Return the [X, Y] coordinate for the center point of the cell that contains the specified text.  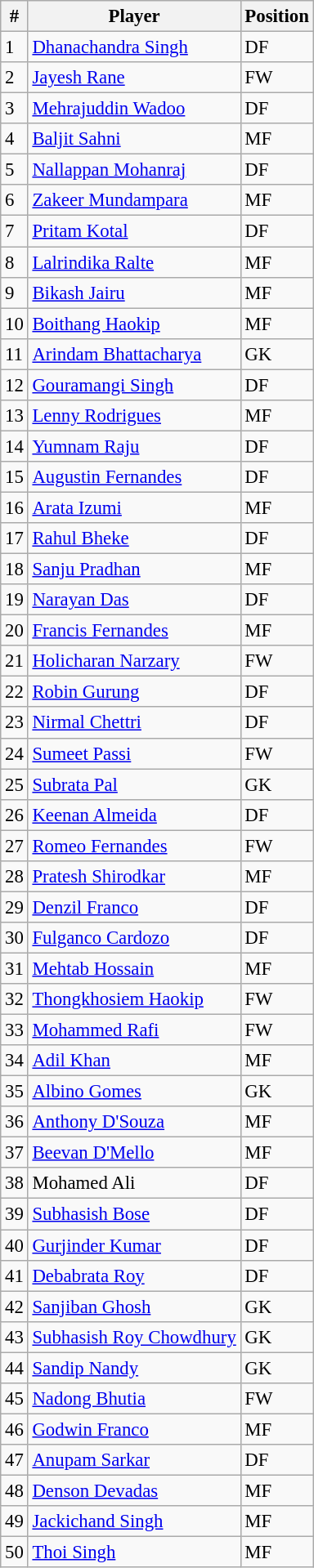
Rahul Bheke [134, 538]
31 [15, 968]
Zakeer Mundampara [134, 200]
46 [15, 1429]
Dhanachandra Singh [134, 47]
24 [15, 753]
35 [15, 1092]
9 [15, 293]
3 [15, 109]
Fulganco Cardozo [134, 938]
Arindam Bhattacharya [134, 354]
33 [15, 1030]
38 [15, 1184]
Sanju Pradhan [134, 570]
Debabrata Roy [134, 1275]
Subrata Pal [134, 784]
6 [15, 200]
Pratesh Shirodkar [134, 877]
Subhasish Roy Chowdhury [134, 1337]
5 [15, 170]
Narayan Das [134, 600]
Holicharan Narzary [134, 661]
Thoi Singh [134, 1552]
39 [15, 1214]
Bikash Jairu [134, 293]
Keenan Almeida [134, 815]
Adil Khan [134, 1061]
36 [15, 1122]
7 [15, 231]
Gouramangi Singh [134, 385]
Lenny Rodrigues [134, 416]
Mehtab Hossain [134, 968]
Denzil Franco [134, 907]
Pritam Kotal [134, 231]
Yumnam Raju [134, 446]
16 [15, 507]
Mohamed Ali [134, 1184]
Jayesh Rane [134, 78]
32 [15, 999]
13 [15, 416]
44 [15, 1368]
Nirmal Chettri [134, 723]
37 [15, 1153]
Arata Izumi [134, 507]
20 [15, 631]
15 [15, 477]
26 [15, 815]
29 [15, 907]
Romeo Fernandes [134, 846]
22 [15, 692]
40 [15, 1245]
21 [15, 661]
50 [15, 1552]
42 [15, 1307]
43 [15, 1337]
Boithang Haokip [134, 324]
Baljit Sahni [134, 139]
1 [15, 47]
Francis Fernandes [134, 631]
Subhasish Bose [134, 1214]
25 [15, 784]
45 [15, 1399]
Position [276, 16]
Gurjinder Kumar [134, 1245]
2 [15, 78]
Lalrindika Ralte [134, 262]
11 [15, 354]
27 [15, 846]
# [15, 16]
49 [15, 1521]
Albino Gomes [134, 1092]
Augustin Fernandes [134, 477]
Mehrajuddin Wadoo [134, 109]
41 [15, 1275]
48 [15, 1490]
10 [15, 324]
8 [15, 262]
Sumeet Passi [134, 753]
23 [15, 723]
Jackichand Singh [134, 1521]
Godwin Franco [134, 1429]
19 [15, 600]
Robin Gurung [134, 692]
Mohammed Rafi [134, 1030]
Player [134, 16]
Anupam Sarkar [134, 1460]
28 [15, 877]
34 [15, 1061]
12 [15, 385]
4 [15, 139]
30 [15, 938]
Denson Devadas [134, 1490]
Anthony D'Souza [134, 1122]
Sandip Nandy [134, 1368]
Sanjiban Ghosh [134, 1307]
Nadong Bhutia [134, 1399]
14 [15, 446]
Thongkhosiem Haokip [134, 999]
18 [15, 570]
Beevan D'Mello [134, 1153]
Nallappan Mohanraj [134, 170]
17 [15, 538]
47 [15, 1460]
